Search for the cell housing the specified text and yield its (x, y) center coordinate. 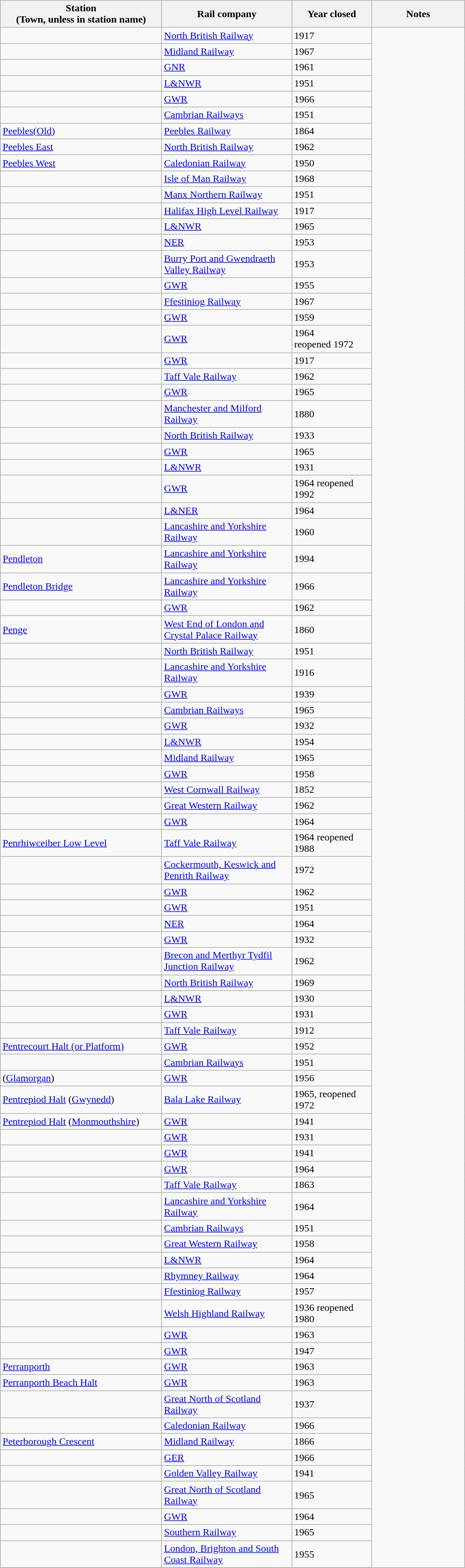
1972 (332, 871)
Peebles Railway (227, 131)
Burry Port and Gwendraeth Valley Railway (227, 264)
Year closed (332, 14)
1954 (332, 742)
Station(Town, unless in station name) (81, 14)
Peebles(Old) (81, 131)
1961 (332, 67)
1912 (332, 1030)
Manx Northern Railway (227, 194)
Golden Valley Railway (227, 1474)
Halifax High Level Railway (227, 210)
1947 (332, 1351)
Peebles West (81, 163)
Pendleton Bridge (81, 586)
Pentrecourt Halt (or Platform) (81, 1046)
West Cornwall Railway (227, 789)
GNR (227, 67)
Peebles East (81, 147)
Pendleton (81, 559)
1960 (332, 532)
1964 reopened 1988 (332, 843)
1939 (332, 694)
Brecon and Merthyr Tydfil Junction Railway (227, 961)
1860 (332, 630)
West End of London and Crystal Palace Railway (227, 630)
1959 (332, 317)
Pentrepiod Halt (Gwynedd) (81, 1100)
Peterborough Crescent (81, 1442)
1968 (332, 179)
(Glamorgan) (81, 1078)
Penge (81, 630)
1866 (332, 1442)
1937 (332, 1404)
Rail company (227, 14)
Manchester and Milford Railway (227, 414)
1964reopened 1972 (332, 339)
1933 (332, 435)
Perranporth (81, 1366)
1930 (332, 999)
1969 (332, 983)
Bala Lake Railway (227, 1100)
1916 (332, 672)
1957 (332, 1292)
Pentrepiod Halt (Monmouthshire) (81, 1121)
London, Brighton and South Coast Railway (227, 1554)
1864 (332, 131)
Isle of Man Railway (227, 179)
Notes (418, 14)
1956 (332, 1078)
1936 reopened 1980 (332, 1313)
Southern Railway (227, 1532)
Cockermouth, Keswick and Penrith Railway (227, 871)
1964 reopened 1992 (332, 488)
1950 (332, 163)
Penrhiwceiber Low Level (81, 843)
1994 (332, 559)
1952 (332, 1046)
1852 (332, 789)
Perranporth Beach Halt (81, 1382)
Rhymney Railway (227, 1276)
GER (227, 1458)
L&NER (227, 511)
Welsh Highland Railway (227, 1313)
1863 (332, 1185)
1965, reopened 1972 (332, 1100)
1880 (332, 414)
